Locate the cell with the specified text and output its [X, Y] center coordinate. 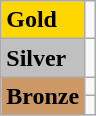
Silver [43, 58]
Bronze [43, 96]
Gold [43, 20]
